Detect which cell encompasses the target text, then output its (X, Y) center coordinate. 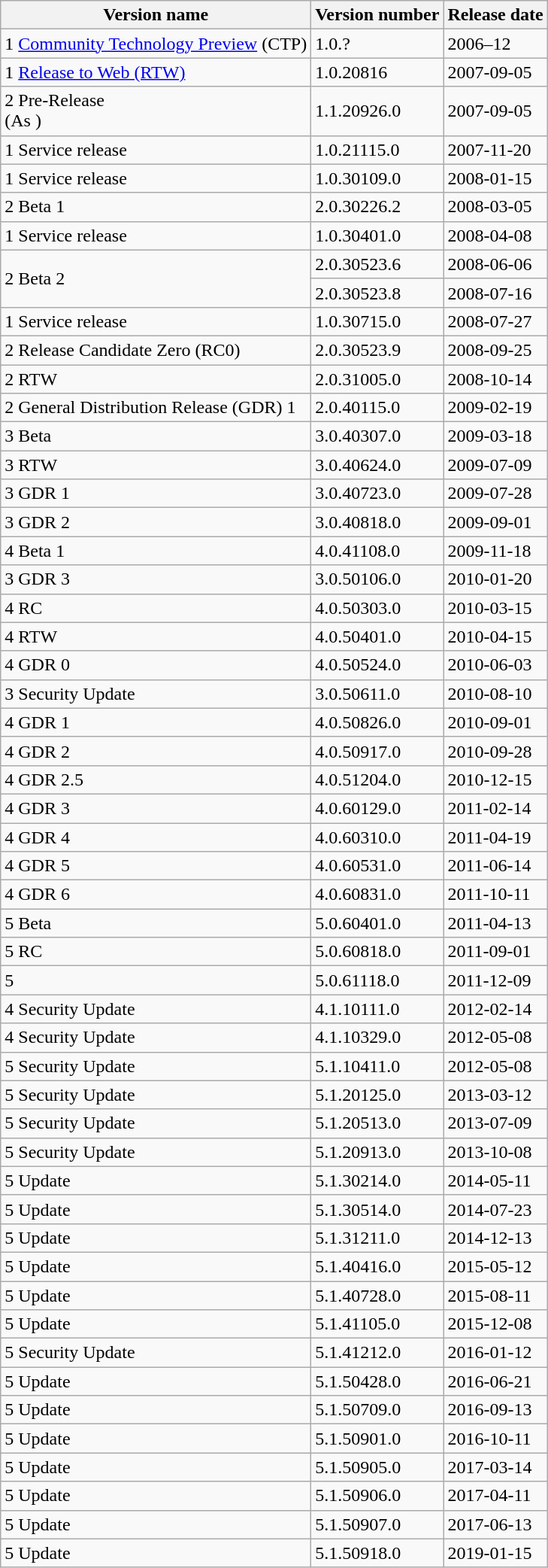
5.1.50918.0 (377, 1553)
5.1.40728.0 (377, 1295)
4 GDR 5 (156, 866)
5.0.61118.0 (377, 980)
2011-12-09 (495, 980)
2010-03-15 (495, 608)
1 Community Technology Preview (CTP) (156, 44)
1.0.? (377, 44)
2008-04-08 (495, 236)
2009-07-09 (495, 465)
5.1.20913.0 (377, 1152)
2009-07-28 (495, 494)
3 Beta (156, 436)
4.1.10329.0 (377, 1038)
1.1.20926.0 (377, 111)
4.0.50303.0 (377, 608)
5.1.41105.0 (377, 1324)
2016-10-11 (495, 1439)
4.0.50826.0 (377, 722)
3.0.40624.0 (377, 465)
2016-06-21 (495, 1381)
2016-09-13 (495, 1410)
2011-09-01 (495, 952)
2017-06-13 (495, 1524)
2.0.30523.6 (377, 264)
5.1.30214.0 (377, 1181)
2 Beta 1 (156, 207)
4.0.60831.0 (377, 895)
2013-07-09 (495, 1123)
4 GDR 0 (156, 665)
4 GDR 6 (156, 895)
5.1.50901.0 (377, 1439)
4.1.10111.0 (377, 1009)
5.1.31211.0 (377, 1238)
5.1.20125.0 (377, 1095)
2011-02-14 (495, 808)
2014-07-23 (495, 1209)
2006–12 (495, 44)
5.1.30514.0 (377, 1209)
2009-02-19 (495, 408)
1.0.30401.0 (377, 236)
2 RTW (156, 378)
5.1.41212.0 (377, 1353)
5.1.50905.0 (377, 1467)
2008-06-06 (495, 264)
2008-09-25 (495, 350)
4.0.60129.0 (377, 808)
1.0.30715.0 (377, 321)
4 GDR 3 (156, 808)
2.0.40115.0 (377, 408)
4.0.50401.0 (377, 637)
5.1.50428.0 (377, 1381)
5.0.60401.0 (377, 923)
2014-12-13 (495, 1238)
2015-05-12 (495, 1266)
4 GDR 4 (156, 837)
2.0.31005.0 (377, 378)
3.0.50611.0 (377, 694)
2 General Distribution Release (GDR) 1 (156, 408)
2014-05-11 (495, 1181)
2.0.30523.8 (377, 293)
4.0.60310.0 (377, 837)
2015-08-11 (495, 1295)
2017-03-14 (495, 1467)
5.1.20513.0 (377, 1123)
2008-07-27 (495, 321)
3.0.40307.0 (377, 436)
4 Beta 1 (156, 551)
2008-10-14 (495, 378)
2009-03-18 (495, 436)
2010-08-10 (495, 694)
1.0.21115.0 (377, 150)
3 GDR 1 (156, 494)
Release date (495, 15)
3.0.40723.0 (377, 494)
4.0.60531.0 (377, 866)
5.1.50709.0 (377, 1410)
3 GDR 3 (156, 579)
2011-04-13 (495, 923)
4 GDR 2 (156, 751)
4 RC (156, 608)
4 RTW (156, 637)
2009-09-01 (495, 522)
2008-03-05 (495, 207)
2 Pre-Release(As ) (156, 111)
5.1.50907.0 (377, 1524)
5.1.10411.0 (377, 1066)
2.0.30523.9 (377, 350)
Version number (377, 15)
5 RC (156, 952)
2012-02-14 (495, 1009)
4.0.50524.0 (377, 665)
2015-12-08 (495, 1324)
4.0.51204.0 (377, 779)
2011-06-14 (495, 866)
2013-03-12 (495, 1095)
2008-01-15 (495, 178)
2016-01-12 (495, 1353)
5 (156, 980)
2013-10-08 (495, 1152)
2010-04-15 (495, 637)
5.0.60818.0 (377, 952)
1.0.20816 (377, 72)
3.0.50106.0 (377, 579)
2009-11-18 (495, 551)
2.0.30226.2 (377, 207)
1 Release to Web (RTW) (156, 72)
5.1.40416.0 (377, 1266)
2017-04-11 (495, 1496)
3 GDR 2 (156, 522)
2010-06-03 (495, 665)
2 Beta 2 (156, 278)
5.1.50906.0 (377, 1496)
2008-07-16 (495, 293)
2019-01-15 (495, 1553)
3 Security Update (156, 694)
2010-09-28 (495, 751)
3 RTW (156, 465)
2010-12-15 (495, 779)
3.0.40818.0 (377, 522)
4.0.50917.0 (377, 751)
2 Release Candidate Zero (RC0) (156, 350)
4 GDR 2.5 (156, 779)
2010-09-01 (495, 722)
2010-01-20 (495, 579)
4 GDR 1 (156, 722)
4.0.41108.0 (377, 551)
2011-04-19 (495, 837)
2007-11-20 (495, 150)
1.0.30109.0 (377, 178)
2011-10-11 (495, 895)
5 Beta (156, 923)
Version name (156, 15)
